Find where the given text appears and provide that cell's center as (X, Y) coordinate. 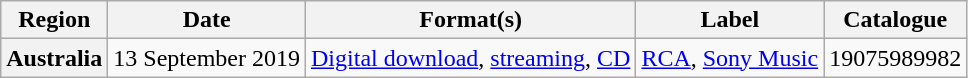
Label (730, 20)
Region (54, 20)
13 September 2019 (207, 58)
Format(s) (471, 20)
Date (207, 20)
19075989982 (896, 58)
RCA, Sony Music (730, 58)
Digital download, streaming, CD (471, 58)
Catalogue (896, 20)
Australia (54, 58)
